For the text-containing cell, return its midpoint in (X, Y) coordinate format. 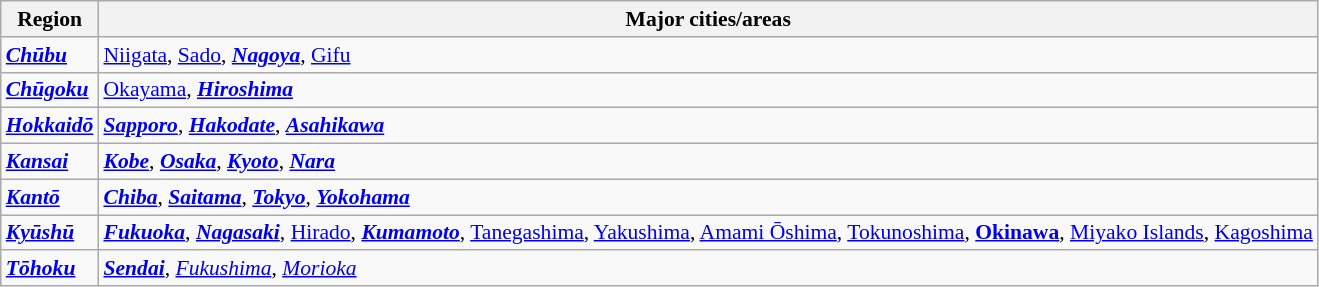
Hokkaidō (50, 126)
Sapporo, Hakodate, Asahikawa (708, 126)
Chūgoku (50, 90)
Chiba, Saitama, Tokyo, Yokohama (708, 197)
Kyūshū (50, 233)
Niigata, Sado, Nagoya, Gifu (708, 55)
Kobe, Osaka, Kyoto, Nara (708, 162)
Chūbu (50, 55)
Sendai, Fukushima, Morioka (708, 269)
Fukuoka, Nagasaki, Hirado, Kumamoto, Tanegashima, Yakushima, Amami Ōshima, Tokunoshima, Okinawa, Miyako Islands, Kagoshima (708, 233)
Kantō (50, 197)
Tōhoku (50, 269)
Okayama, Hiroshima (708, 90)
Region (50, 19)
Kansai (50, 162)
Major cities/areas (708, 19)
